From the cell containing the given text, extract its center point as [x, y] coordinate. 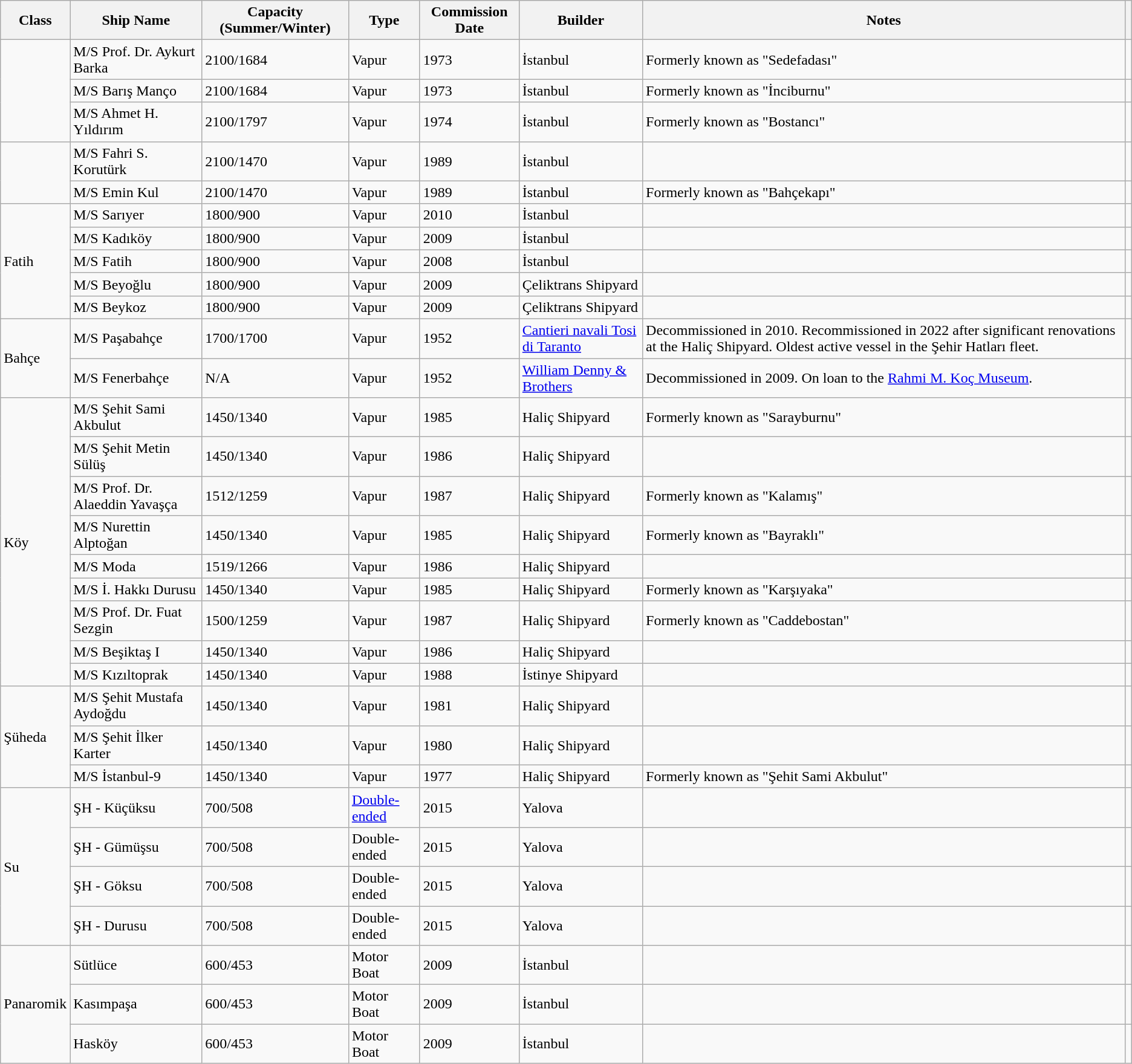
M/S Emin Kul [136, 192]
1977 [469, 776]
Köy [35, 542]
Formerly known as "Bostancı" [884, 122]
M/S Şehit Metin Sülüş [136, 457]
Builder [581, 21]
1981 [469, 706]
Kasımpaşa [136, 1005]
M/S Nurettin Alptoğan [136, 536]
Ship Name [136, 21]
Formerly known as "Bayraklı" [884, 536]
1980 [469, 745]
Formerly known as "Caddebostan" [884, 620]
M/S Prof. Dr. Fuat Sezgin [136, 620]
Formerly known as "İnciburnu" [884, 91]
M/S Fatih [136, 261]
Decommissioned in 2010. Recommissioned in 2022 after significant renovations at the Haliç Shipyard. Oldest active vessel in the Şehir Hatları fleet. [884, 339]
2008 [469, 261]
Formerly known as "Karşıyaka" [884, 589]
Sütlüce [136, 965]
Formerly known as "Kalamış" [884, 496]
ŞH - Gümüşsu [136, 846]
M/S Kızıltoprak [136, 675]
Type [384, 21]
M/S Şehit İlker Karter [136, 745]
M/S Şehit Mustafa Aydoğdu [136, 706]
Şüheda [35, 737]
M/S Moda [136, 566]
M/S Kadıköy [136, 238]
Notes [884, 21]
M/S Paşabahçe [136, 339]
M/S İ. Hakkı Durusu [136, 589]
M/S Beykoz [136, 307]
M/S Sarıyer [136, 215]
M/S Prof. Dr. Aykurt Barka [136, 59]
1988 [469, 675]
M/S Şehit Sami Akbulut [136, 417]
ŞH - Göksu [136, 886]
M/S Beşiktaş I [136, 652]
Capacity (Summer/Winter) [276, 21]
M/S Beyoğlu [136, 284]
Formerly known as "Sarayburnu" [884, 417]
Decommissioned in 2009. On loan to the Rahmi M. Koç Museum. [884, 377]
Hasköy [136, 1043]
1512/1259 [276, 496]
ŞH - Küçüksu [136, 808]
Bahçe [35, 358]
M/S İstanbul-9 [136, 776]
ŞH - Durusu [136, 925]
1974 [469, 122]
M/S Barış Manço [136, 91]
2100/1797 [276, 122]
M/S Fahri S. Korutürk [136, 161]
M/S Ahmet H. Yıldırım [136, 122]
Class [35, 21]
2010 [469, 215]
Commission Date [469, 21]
William Denny & Brothers [581, 377]
İstinye Shipyard [581, 675]
Formerly known as "Sedefadası" [884, 59]
1700/1700 [276, 339]
Formerly known as "Bahçekapı" [884, 192]
Formerly known as "Şehit Sami Akbulut" [884, 776]
Fatih [35, 261]
1500/1259 [276, 620]
Cantieri navali Tosi di Taranto [581, 339]
M/S Fenerbahçe [136, 377]
Panaromik [35, 1005]
1519/1266 [276, 566]
N/A [276, 377]
M/S Prof. Dr. Alaeddin Yavaşça [136, 496]
Su [35, 866]
